Capture the cell that displays the provided text and extract its [X, Y] central coordinate. 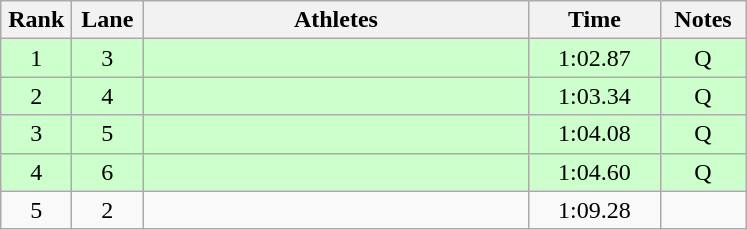
Rank [36, 20]
Notes [703, 20]
Time [594, 20]
1:09.28 [594, 210]
Athletes [336, 20]
1:04.08 [594, 134]
1 [36, 58]
1:02.87 [594, 58]
Lane [108, 20]
1:04.60 [594, 172]
6 [108, 172]
1:03.34 [594, 96]
